Locate the cell with the specified text and output its (x, y) center coordinate. 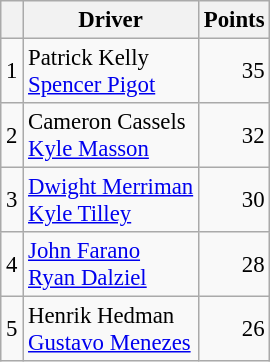
28 (234, 264)
35 (234, 72)
Dwight Merriman Kyle Tilley (111, 200)
4 (12, 264)
5 (12, 330)
1 (12, 72)
Driver (111, 20)
Patrick Kelly Spencer Pigot (111, 72)
Points (234, 20)
Henrik Hedman Gustavo Menezes (111, 330)
2 (12, 136)
32 (234, 136)
30 (234, 200)
26 (234, 330)
Cameron Cassels Kyle Masson (111, 136)
3 (12, 200)
John Farano Ryan Dalziel (111, 264)
